Extract the [x, y] coordinate from the center of the cell holding the provided text.  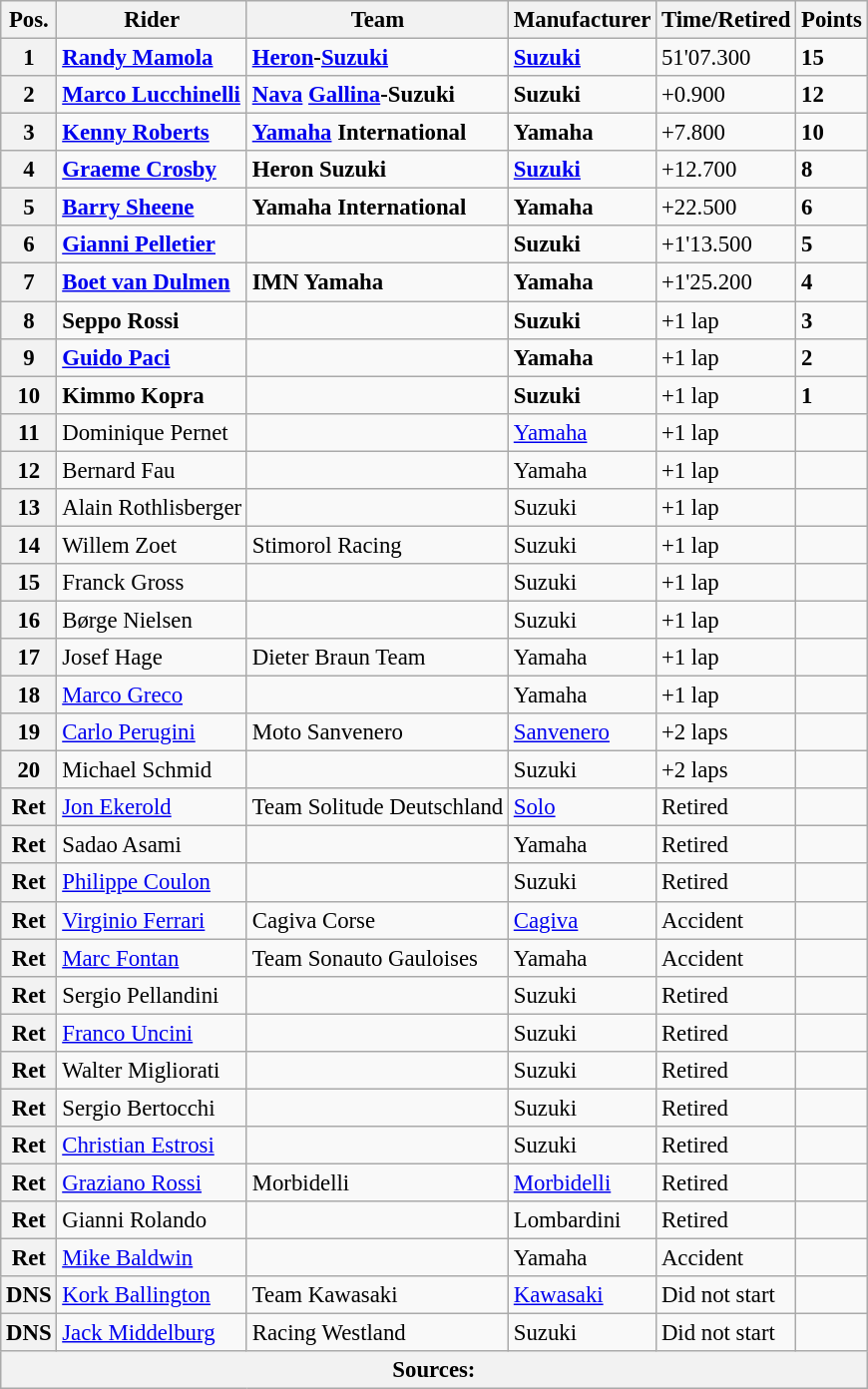
Kork Ballington [152, 1295]
Franco Uncini [152, 1033]
Team Solitude Deutschland [377, 807]
Kenny Roberts [152, 133]
Kawasaki [583, 1295]
Cagiva Corse [377, 920]
Heron-Suzuki [377, 58]
Team Sonauto Gauloises [377, 958]
Racing Westland [377, 1333]
Marco Lucchinelli [152, 95]
Walter Migliorati [152, 1071]
Graziano Rossi [152, 1182]
Gianni Pelletier [152, 244]
Time/Retired [726, 20]
Philippe Coulon [152, 883]
Team [377, 20]
11 [29, 432]
Moto Sanvenero [377, 732]
+7.800 [726, 133]
Sources: [434, 1370]
+0.900 [726, 95]
Nava Gallina-Suzuki [377, 95]
51'07.300 [726, 58]
Mike Baldwin [152, 1258]
Børge Nielsen [152, 620]
Randy Mamola [152, 58]
Rider [152, 20]
16 [29, 620]
13 [29, 508]
Jon Ekerold [152, 807]
Lombardini [583, 1220]
+22.500 [726, 208]
18 [29, 695]
Josef Hage [152, 658]
Sergio Pellandini [152, 995]
Boet van Dulmen [152, 282]
Carlo Perugini [152, 732]
Barry Sheene [152, 208]
+1'25.200 [726, 282]
Alain Rothlisberger [152, 508]
Bernard Fau [152, 470]
Pos. [29, 20]
Seppo Rossi [152, 320]
Kimmo Kopra [152, 395]
+1'13.500 [726, 244]
Willem Zoet [152, 545]
Gianni Rolando [152, 1220]
Virginio Ferrari [152, 920]
+12.700 [726, 170]
Solo [583, 807]
Heron Suzuki [377, 170]
19 [29, 732]
Jack Middelburg [152, 1333]
7 [29, 282]
Stimorol Racing [377, 545]
Points [832, 20]
Christian Estrosi [152, 1146]
Dominique Pernet [152, 432]
Manufacturer [583, 20]
20 [29, 770]
Graeme Crosby [152, 170]
Sergio Bertocchi [152, 1108]
Guido Paci [152, 357]
Sadao Asami [152, 845]
Sanvenero [583, 732]
Marco Greco [152, 695]
Franck Gross [152, 583]
Marc Fontan [152, 958]
Michael Schmid [152, 770]
Cagiva [583, 920]
14 [29, 545]
9 [29, 357]
Team Kawasaki [377, 1295]
IMN Yamaha [377, 282]
Dieter Braun Team [377, 658]
17 [29, 658]
